For the text-containing cell, return its midpoint in (x, y) coordinate format. 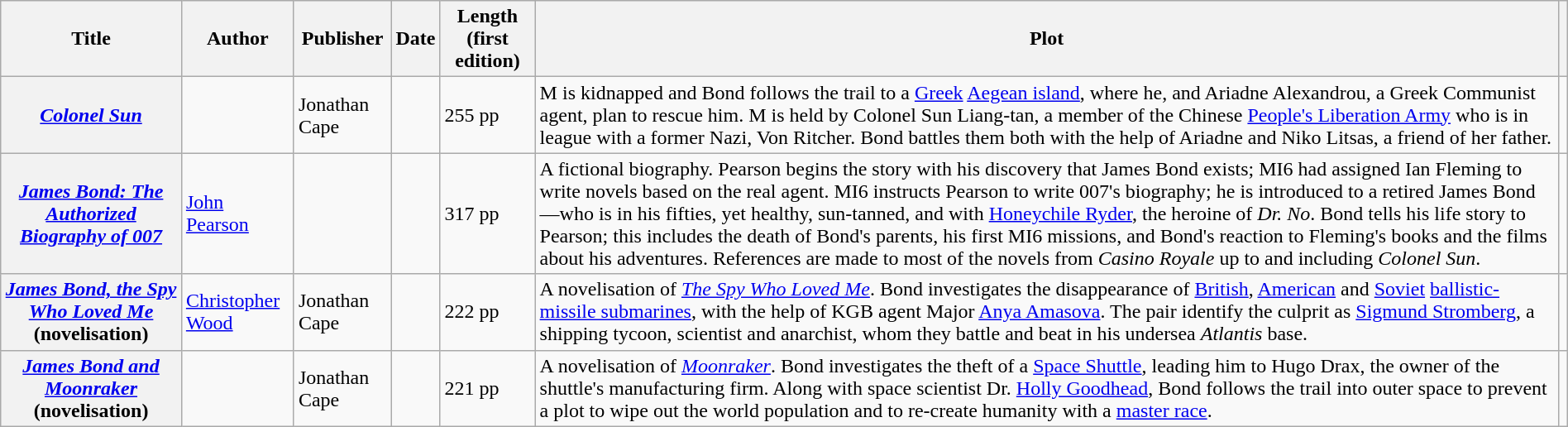
Date (415, 39)
John Pearson (237, 213)
Title (91, 39)
Publisher (342, 39)
Plot (1047, 39)
222 pp (488, 312)
Christopher Wood (237, 312)
Colonel Sun (91, 115)
James Bond: The Authorized Biography of 007 (91, 213)
James Bond and Moonraker (novelisation) (91, 388)
317 pp (488, 213)
Length (first edition) (488, 39)
221 pp (488, 388)
255 pp (488, 115)
James Bond, the Spy Who Loved Me (novelisation) (91, 312)
Author (237, 39)
